From the cell containing the given text, extract its center point as [x, y] coordinate. 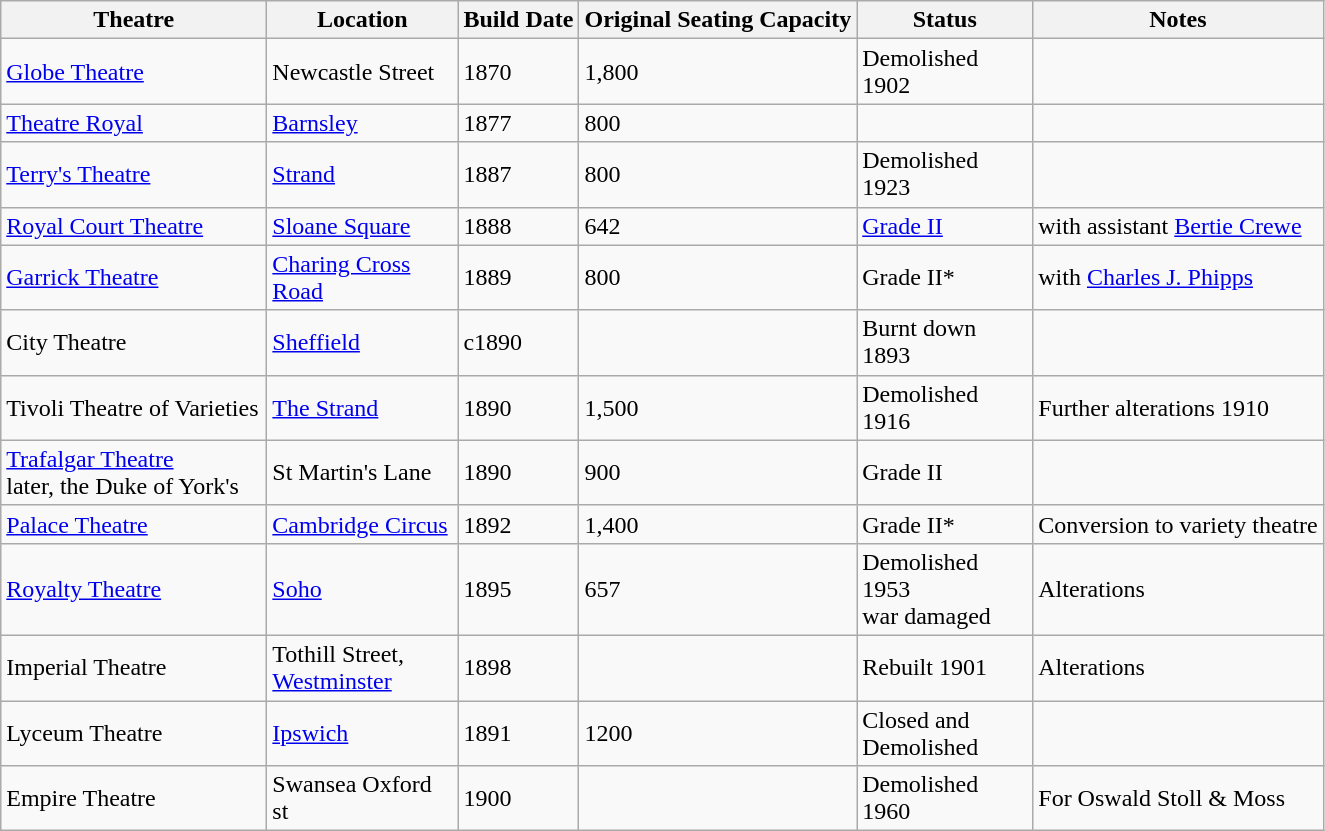
Location [362, 20]
Terry's Theatre [134, 174]
Closed and Demolished [945, 732]
1,400 [718, 524]
1891 [518, 732]
Demolished 1902 [945, 72]
Empire Theatre [134, 798]
1895 [518, 589]
Imperial Theatre [134, 668]
1889 [518, 278]
City Theatre [134, 342]
Build Date [518, 20]
1877 [518, 123]
Theatre [134, 20]
Ipswich [362, 732]
1,800 [718, 72]
Original Seating Capacity [718, 20]
Conversion to variety theatre [1178, 524]
Theatre Royal [134, 123]
Strand [362, 174]
1900 [518, 798]
900 [718, 472]
1888 [518, 226]
with Charles J. Phipps [1178, 278]
Swansea Oxford st [362, 798]
1898 [518, 668]
1892 [518, 524]
Demolished 1923 [945, 174]
657 [718, 589]
Demolished 1916 [945, 408]
Rebuilt 1901 [945, 668]
Garrick Theatre [134, 278]
Globe Theatre [134, 72]
Tothill Street, Westminster [362, 668]
Burnt down 1893 [945, 342]
St Martin's Lane [362, 472]
Palace Theatre [134, 524]
1200 [718, 732]
1870 [518, 72]
Soho [362, 589]
Trafalgar Theatrelater, the Duke of York's [134, 472]
1,500 [718, 408]
642 [718, 226]
with assistant Bertie Crewe [1178, 226]
For Oswald Stoll & Moss [1178, 798]
Tivoli Theatre of Varieties [134, 408]
Sheffield [362, 342]
Demolished 1953war damaged [945, 589]
The Strand [362, 408]
c1890 [518, 342]
Barnsley [362, 123]
Charing Cross Road [362, 278]
Status [945, 20]
Lyceum Theatre [134, 732]
Further alterations 1910 [1178, 408]
Sloane Square [362, 226]
Royal Court Theatre [134, 226]
1887 [518, 174]
Demolished 1960 [945, 798]
Cambridge Circus [362, 524]
Notes [1178, 20]
Royalty Theatre [134, 589]
Newcastle Street [362, 72]
